Extract the [X, Y] coordinate from the center of the cell holding the provided text.  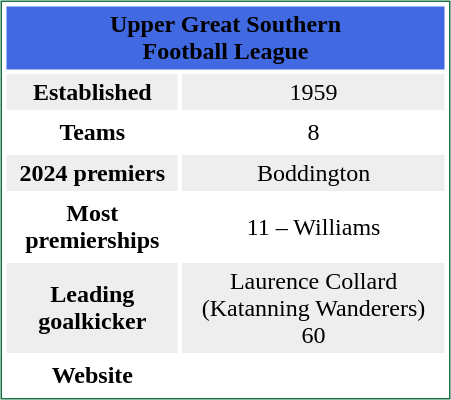
Laurence Collard (Katanning Wanderers) 60 [314, 308]
Leading goalkicker [92, 308]
Upper Great SouthernFootball League [225, 38]
Most premierships [92, 228]
Website [92, 376]
Boddington [314, 173]
Established [92, 92]
Teams [92, 132]
8 [314, 132]
1959 [314, 92]
2024 premiers [92, 173]
11 – Williams [314, 228]
